Locate the cell with the specified text and output its [X, Y] center coordinate. 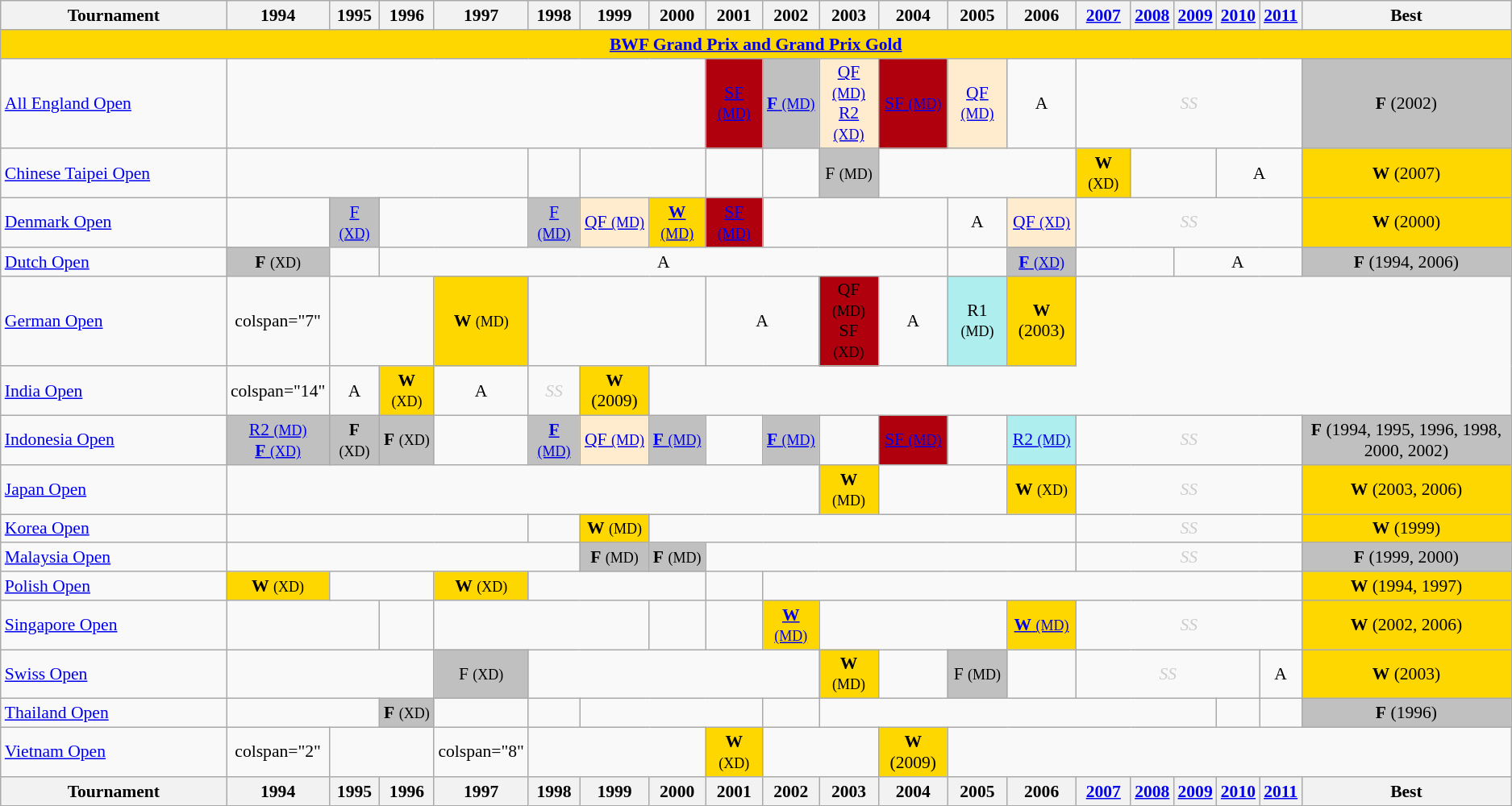
Denmark Open [114, 222]
India Open [114, 392]
QF (XD) [1042, 222]
R2 (MD) [1042, 440]
Chinese Taipei Open [114, 174]
BWF Grand Prix and Grand Prix Gold [756, 44]
W (1994, 1997) [1406, 586]
F (1994, 2006) [1406, 262]
W (2002, 2006) [1406, 625]
Malaysia Open [114, 558]
F (1996) [1406, 713]
All England Open [114, 103]
W (2003, 2006) [1406, 490]
Thailand Open [114, 713]
Japan Open [114, 490]
W (1999) [1406, 529]
F (1994, 1995, 1996, 1998, 2000, 2002) [1406, 440]
colspan="8" [481, 753]
Polish Open [114, 586]
QF (MD) SF (XD) [849, 321]
R2 (MD) F (XD) [277, 440]
Swiss Open [114, 674]
F (2002) [1406, 103]
Vietnam Open [114, 753]
F (1999, 2000) [1406, 558]
Dutch Open [114, 262]
colspan="2" [277, 753]
Indonesia Open [114, 440]
W (2007) [1406, 174]
Singapore Open [114, 625]
German Open [114, 321]
Korea Open [114, 529]
QF (MD) R2 (XD) [849, 103]
colspan="7" [277, 321]
R1 (MD) [977, 321]
W (2000) [1406, 222]
colspan="14" [277, 392]
